Find where the given text appears and provide that cell's center as (x, y) coordinate. 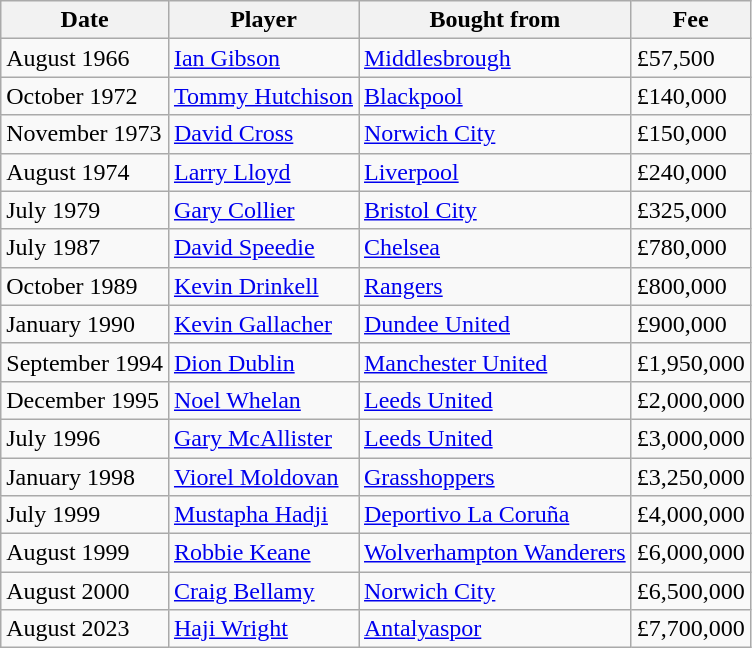
July 1979 (85, 210)
£900,000 (690, 324)
£325,000 (690, 210)
July 1987 (85, 248)
November 1973 (85, 134)
Bristol City (494, 210)
Antalyaspor (494, 629)
Fee (690, 20)
Larry Lloyd (263, 172)
Kevin Gallacher (263, 324)
£800,000 (690, 286)
Haji Wright (263, 629)
August 1999 (85, 553)
£57,500 (690, 58)
Wolverhampton Wanderers (494, 553)
August 1974 (85, 172)
Middlesbrough (494, 58)
Player (263, 20)
July 1996 (85, 438)
September 1994 (85, 362)
Chelsea (494, 248)
Viorel Moldovan (263, 477)
£150,000 (690, 134)
£3,250,000 (690, 477)
£780,000 (690, 248)
December 1995 (85, 400)
Noel Whelan (263, 400)
October 1972 (85, 96)
Craig Bellamy (263, 591)
Ian Gibson (263, 58)
Deportivo La Coruña (494, 515)
August 2023 (85, 629)
£7,700,000 (690, 629)
Manchester United (494, 362)
David Speedie (263, 248)
£6,500,000 (690, 591)
January 1990 (85, 324)
David Cross (263, 134)
Rangers (494, 286)
Dundee United (494, 324)
£2,000,000 (690, 400)
Gary Collier (263, 210)
Bought from (494, 20)
Tommy Hutchison (263, 96)
January 1998 (85, 477)
£6,000,000 (690, 553)
October 1989 (85, 286)
£140,000 (690, 96)
Date (85, 20)
Robbie Keane (263, 553)
Liverpool (494, 172)
August 1966 (85, 58)
Gary McAllister (263, 438)
Kevin Drinkell (263, 286)
£1,950,000 (690, 362)
Grasshoppers (494, 477)
£3,000,000 (690, 438)
£240,000 (690, 172)
Mustapha Hadji (263, 515)
Dion Dublin (263, 362)
£4,000,000 (690, 515)
July 1999 (85, 515)
Blackpool (494, 96)
August 2000 (85, 591)
